Detect which cell encompasses the target text, then output its [X, Y] center coordinate. 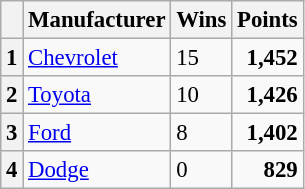
1,452 [268, 58]
2 [12, 95]
0 [202, 170]
3 [12, 133]
Points [268, 20]
Manufacturer [97, 20]
15 [202, 58]
10 [202, 95]
Toyota [97, 95]
Wins [202, 20]
829 [268, 170]
Dodge [97, 170]
1 [12, 58]
1,402 [268, 133]
Chevrolet [97, 58]
1,426 [268, 95]
8 [202, 133]
4 [12, 170]
Ford [97, 133]
